Provide the (X, Y) coordinate of the cell's center where the given text is located.  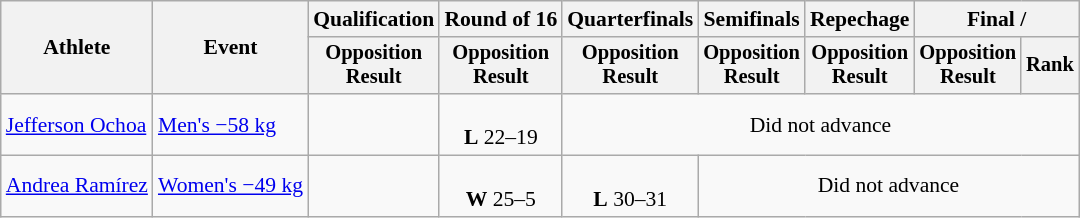
Event (230, 48)
Rank (1050, 66)
Quarterfinals (630, 19)
W 25–5 (500, 186)
Final / (997, 19)
Men's −58 kg (230, 124)
Jefferson Ochoa (77, 124)
Repechage (860, 19)
Athlete (77, 48)
Semifinals (752, 19)
Qualification (374, 19)
Round of 16 (500, 19)
Women's −49 kg (230, 186)
Andrea Ramírez (77, 186)
L 30–31 (630, 186)
L 22–19 (500, 124)
